Determine the (x, y) coordinate at the center of the cell enclosing the given text.  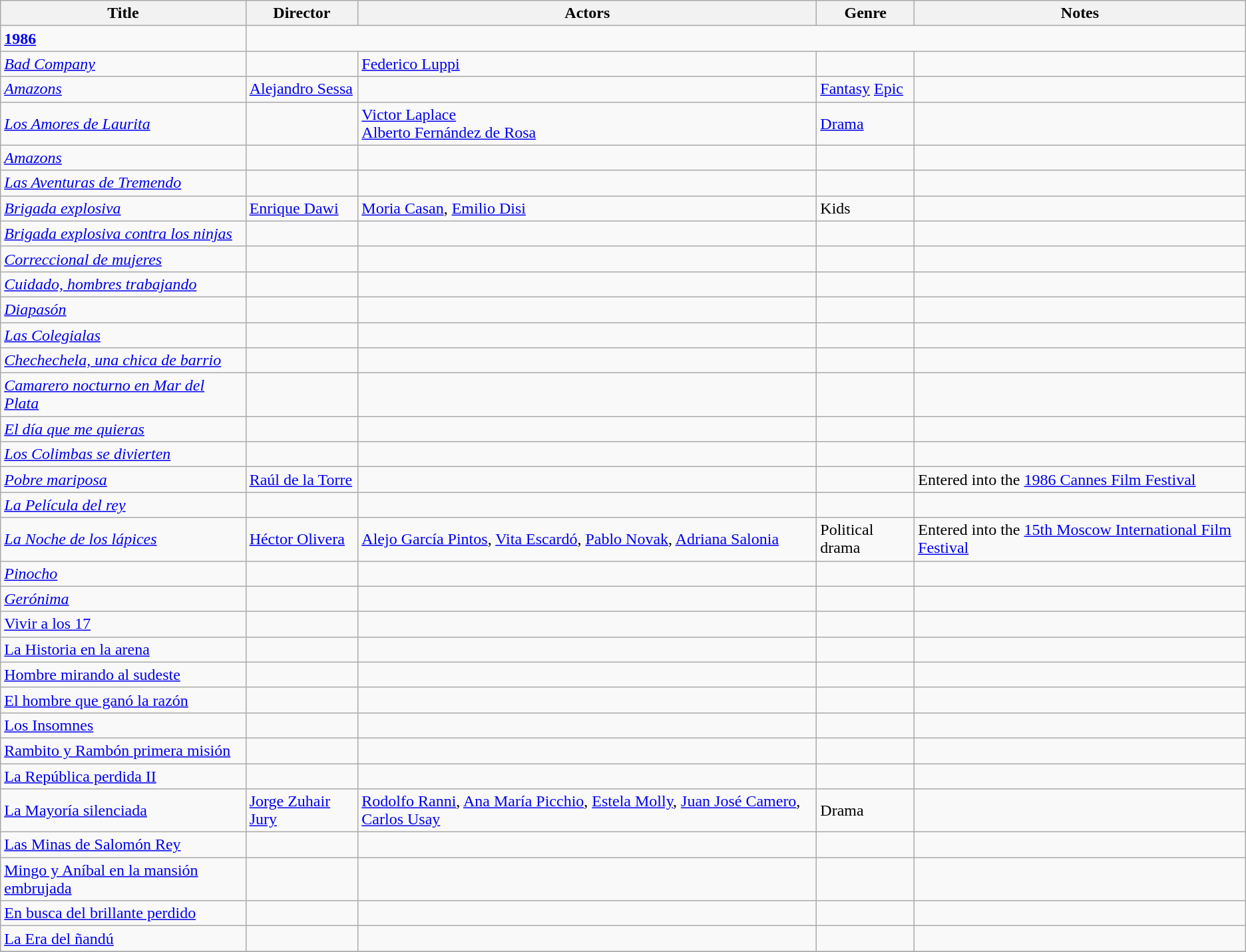
Political drama (865, 539)
Brigada explosiva contra los ninjas (123, 234)
Las Minas de Salomón Rey (123, 845)
Rodolfo Ranni, Ana María Picchio, Estela Molly, Juan José Camero, Carlos Usay (587, 810)
Los Insomnes (123, 725)
Fantasy Epic (865, 89)
La Era del ñandú (123, 939)
Alejo García Pintos, Vita Escardó, Pablo Novak, Adriana Salonia (587, 539)
El día que me quieras (123, 429)
La República perdida II (123, 776)
Vivir a los 17 (123, 624)
En busca del brillante perdido (123, 913)
Bad Company (123, 64)
Gerónima (123, 599)
Diapasón (123, 309)
Las Colegialas (123, 335)
Jorge Zuhair Jury (302, 810)
Raúl de la Torre (302, 480)
La Mayoría silenciada (123, 810)
La Película del rey (123, 505)
El hombre que ganó la razón (123, 700)
Enrique Dawi (302, 208)
Correccional de mujeres (123, 259)
Director (302, 13)
Kids (865, 208)
La Noche de los lápices (123, 539)
Camarero nocturno en Mar del Plata (123, 395)
Genre (865, 13)
Title (123, 13)
Federico Luppi (587, 64)
Entered into the 1986 Cannes Film Festival (1080, 480)
Rambito y Rambón primera misión (123, 750)
Héctor Olivera (302, 539)
Los Amores de Laurita (123, 124)
Moria Casan, Emilio Disi (587, 208)
Notes (1080, 13)
Las Aventuras de Tremendo (123, 183)
La Historia en la arena (123, 649)
Mingo y Aníbal en la mansión embrujada (123, 879)
1986 (123, 39)
Entered into the 15th Moscow International Film Festival (1080, 539)
Chechechela, una chica de barrio (123, 361)
Hombre mirando al sudeste (123, 675)
Brigada explosiva (123, 208)
Actors (587, 13)
Cuidado, hombres trabajando (123, 284)
Pinocho (123, 573)
Victor LaplaceAlberto Fernández de Rosa (587, 124)
Pobre mariposa (123, 480)
Los Colimbas se divierten (123, 454)
Alejandro Sessa (302, 89)
